Pinpoint the cell where the given text exists, returning its [x, y] midpoint coordinate. 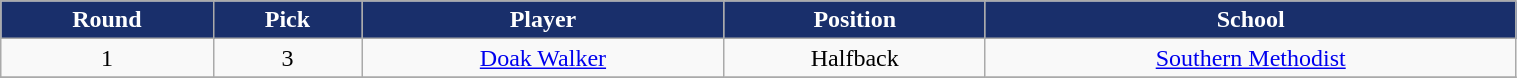
Southern Methodist [1250, 58]
1 [107, 58]
School [1250, 20]
Round [107, 20]
Halfback [854, 58]
3 [288, 58]
Doak Walker [543, 58]
Position [854, 20]
Player [543, 20]
Pick [288, 20]
